Extract the [x, y] coordinate from the center of the cell holding the provided text.  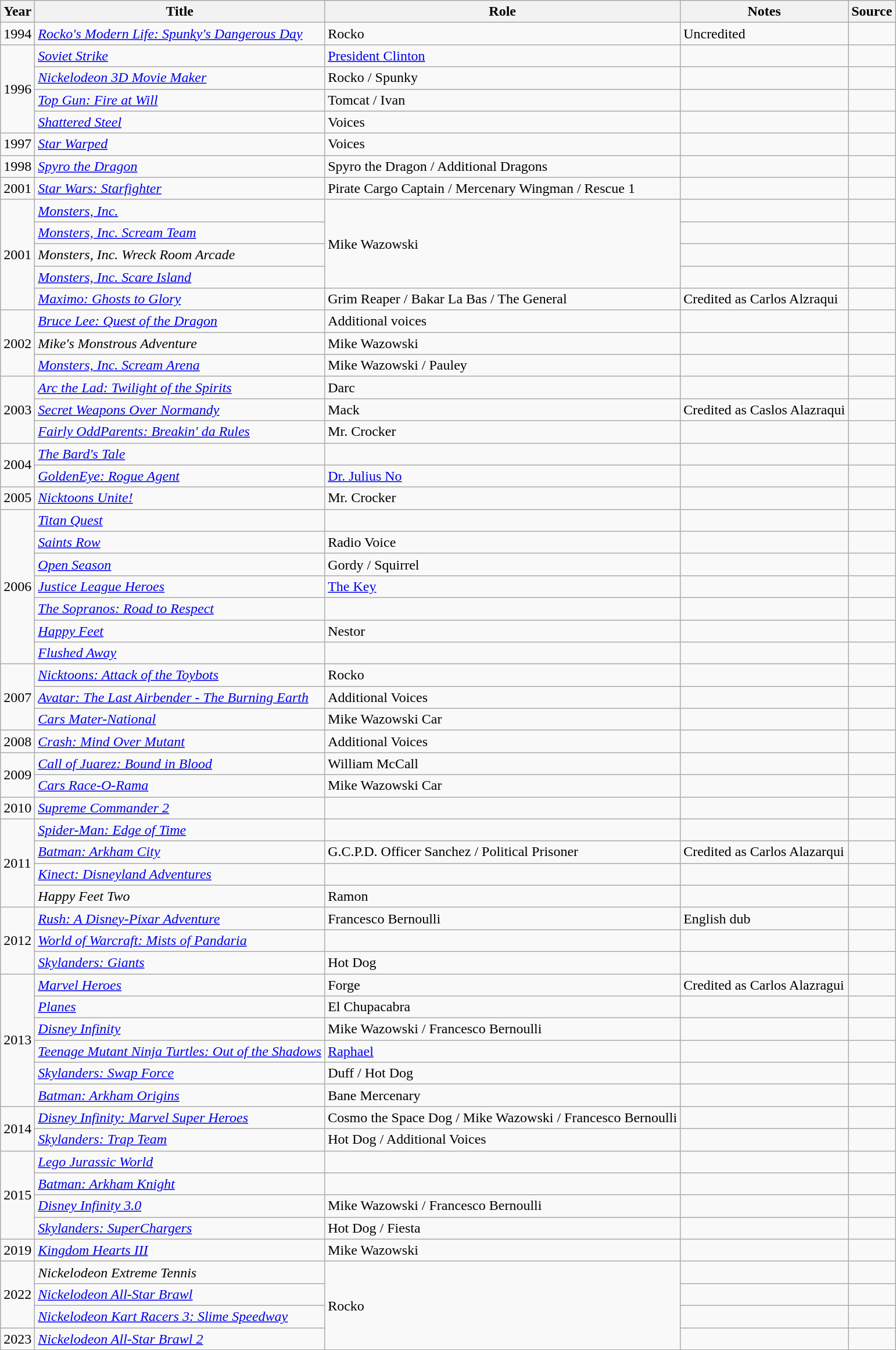
2010 [17, 808]
Rocko's Modern Life: Spunky's Dangerous Day [180, 34]
Monsters, Inc. Scare Island [180, 277]
Nickelodeon Kart Racers 3: Slime Speedway [180, 1316]
2008 [17, 742]
Tomcat / Ivan [503, 100]
Spyro the Dragon / Additional Dragons [503, 166]
Monsters, Inc. Wreck Room Arcade [180, 255]
Mack [503, 410]
2022 [17, 1294]
Credited as Carlos Alazarqui [765, 852]
The Bard's Tale [180, 454]
Nickelodeon All-Star Brawl [180, 1294]
Batman: Arkham City [180, 852]
William McCall [503, 764]
Supreme Commander 2 [180, 808]
Saints Row [180, 542]
Spyro the Dragon [180, 166]
1994 [17, 34]
Source [872, 12]
Nickelodeon All-Star Brawl 2 [180, 1338]
2004 [17, 465]
Star Warped [180, 144]
1996 [17, 89]
2019 [17, 1250]
Darc [503, 388]
Disney Infinity 3.0 [180, 1206]
Notes [765, 12]
Top Gun: Fire at Will [180, 100]
Happy Feet [180, 631]
Justice League Heroes [180, 586]
Pirate Cargo Captain / Mercenary Wingman / Rescue 1 [503, 188]
Forge [503, 985]
Batman: Arkham Origins [180, 1095]
2023 [17, 1338]
2012 [17, 940]
2013 [17, 1040]
Star Wars: Starfighter [180, 188]
Rocko / Spunky [503, 78]
Mike's Monstrous Adventure [180, 343]
Mike Wazowski / Pauley [503, 366]
Call of Juarez: Bound in Blood [180, 764]
Credited as Carlos Alazragui [765, 985]
2007 [17, 697]
Titan Quest [180, 520]
2009 [17, 775]
Kingdom Hearts III [180, 1250]
Cars Mater-National [180, 719]
Title [180, 12]
Grim Reaper / Bakar La Bas / The General [503, 299]
Disney Infinity: Marvel Super Heroes [180, 1118]
Bruce Lee: Quest of the Dragon [180, 321]
Additional voices [503, 321]
Radio Voice [503, 542]
Year [17, 12]
Maximo: Ghosts to Glory [180, 299]
Monsters, Inc. Scream Arena [180, 366]
Secret Weapons Over Normandy [180, 410]
Hot Dog / Fiesta [503, 1228]
2006 [17, 586]
2011 [17, 863]
Credited as Caslos Alazraqui [765, 410]
Duff / Hot Dog [503, 1073]
Role [503, 12]
Open Season [180, 564]
Lego Jurassic World [180, 1162]
Hot Dog / Additional Voices [503, 1140]
GoldenEye: Rogue Agent [180, 476]
2005 [17, 498]
President Clinton [503, 56]
Nickelodeon Extreme Tennis [180, 1272]
2003 [17, 410]
1998 [17, 166]
World of Warcraft: Mists of Pandaria [180, 940]
Kinect: Disneyland Adventures [180, 874]
Planes [180, 1007]
Ramon [503, 896]
Credited as Carlos Alzraqui [765, 299]
Avatar: The Last Airbender - The Burning Earth [180, 697]
Skylanders: Giants [180, 962]
1997 [17, 144]
Disney Infinity [180, 1029]
Fairly OddParents: Breakin' da Rules [180, 432]
The Key [503, 586]
Rush: A Disney-Pixar Adventure [180, 918]
Marvel Heroes [180, 985]
2014 [17, 1129]
Spider-Man: Edge of Time [180, 830]
Nicktoons: Attack of the Toybots [180, 675]
Uncredited [765, 34]
Soviet Strike [180, 56]
Nestor [503, 631]
The Sopranos: Road to Respect [180, 608]
Nickelodeon 3D Movie Maker [180, 78]
Flushed Away [180, 653]
Teenage Mutant Ninja Turtles: Out of the Shadows [180, 1051]
Gordy / Squirrel [503, 564]
Francesco Bernoulli [503, 918]
Batman: Arkham Knight [180, 1184]
Cars Race-O-Rama [180, 786]
Hot Dog [503, 962]
Skylanders: Swap Force [180, 1073]
Shattered Steel [180, 122]
Skylanders: Trap Team [180, 1140]
Cosmo the Space Dog / Mike Wazowski / Francesco Bernoulli [503, 1118]
Dr. Julius No [503, 476]
Crash: Mind Over Mutant [180, 742]
El Chupacabra [503, 1007]
2002 [17, 343]
Bane Mercenary [503, 1095]
Monsters, Inc. Scream Team [180, 232]
G.C.P.D. Officer Sanchez / Political Prisoner [503, 852]
2015 [17, 1195]
English dub [765, 918]
Skylanders: SuperChargers [180, 1228]
Raphael [503, 1051]
Arc the Lad: Twilight of the Spirits [180, 388]
Happy Feet Two [180, 896]
Monsters, Inc. [180, 210]
Nicktoons Unite! [180, 498]
